Return [X, Y] of the center of cell containing provided text 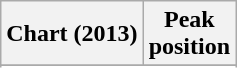
Peakposition [189, 34]
Chart (2013) [72, 34]
